Find where the given text appears and provide that cell's center as [X, Y] coordinate. 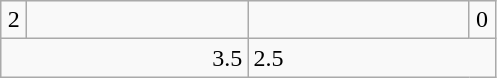
0 [482, 20]
2 [14, 20]
3.5 [124, 58]
2.5 [372, 58]
